Search for the cell housing the specified text and yield its [x, y] center coordinate. 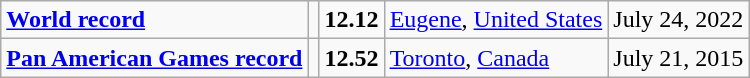
12.52 [352, 58]
Toronto, Canada [496, 58]
Eugene, United States [496, 20]
July 21, 2015 [678, 58]
12.12 [352, 20]
Pan American Games record [154, 58]
World record [154, 20]
July 24, 2022 [678, 20]
